From the cell containing the given text, extract its center point as (X, Y) coordinate. 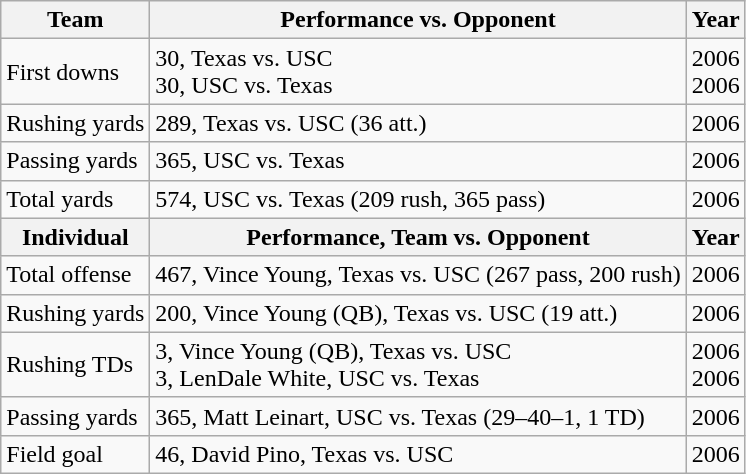
Team (76, 20)
46, David Pino, Texas vs. USC (418, 454)
Total yards (76, 199)
Rushing TDs (76, 364)
Total offense (76, 275)
365, Matt Leinart, USC vs. Texas (29–40–1, 1 TD) (418, 416)
289, Texas vs. USC (36 att.) (418, 123)
3, Vince Young (QB), Texas vs. USC3, LenDale White, USC vs. Texas (418, 364)
Individual (76, 237)
Field goal (76, 454)
First downs (76, 72)
Performance, Team vs. Opponent (418, 237)
200, Vince Young (QB), Texas vs. USC (19 att.) (418, 313)
30, Texas vs. USC30, USC vs. Texas (418, 72)
Performance vs. Opponent (418, 20)
574, USC vs. Texas (209 rush, 365 pass) (418, 199)
467, Vince Young, Texas vs. USC (267 pass, 200 rush) (418, 275)
365, USC vs. Texas (418, 161)
